Pinpoint the cell where the given text exists, returning its (x, y) midpoint coordinate. 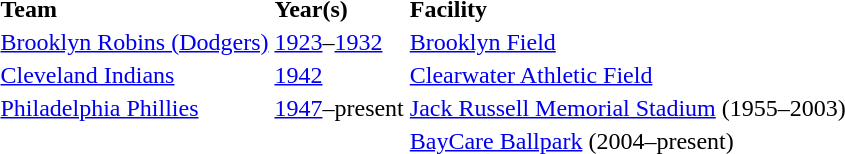
1942 (339, 75)
1923–1932 (339, 42)
1947–present (339, 108)
